Find where the given text appears and provide that cell's center as [X, Y] coordinate. 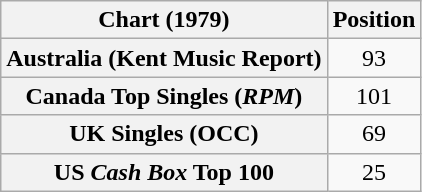
69 [374, 134]
Canada Top Singles (RPM) [164, 96]
Australia (Kent Music Report) [164, 58]
Chart (1979) [164, 20]
93 [374, 58]
Position [374, 20]
101 [374, 96]
US Cash Box Top 100 [164, 172]
25 [374, 172]
UK Singles (OCC) [164, 134]
